Provide the [X, Y] coordinate of the cell's center where the given text is located.  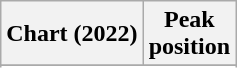
Peakposition [189, 34]
Chart (2022) [72, 34]
